Provide the [x, y] coordinate of the cell's center where the given text is located.  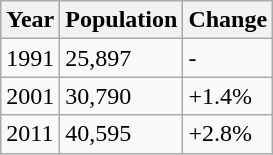
40,595 [122, 134]
2001 [30, 96]
25,897 [122, 58]
1991 [30, 58]
+2.8% [228, 134]
30,790 [122, 96]
Population [122, 20]
- [228, 58]
+1.4% [228, 96]
2011 [30, 134]
Change [228, 20]
Year [30, 20]
